Locate the cell with the specified text and output its (x, y) center coordinate. 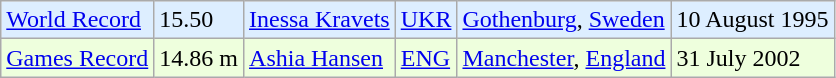
10 August 1995 (752, 20)
14.86 m (199, 58)
Ashia Hansen (320, 58)
World Record (78, 20)
Manchester, England (564, 58)
Inessa Kravets (320, 20)
31 July 2002 (752, 58)
UKR (426, 20)
Gothenburg, Sweden (564, 20)
Games Record (78, 58)
15.50 (199, 20)
ENG (426, 58)
